Find where the given text appears and provide that cell's center as (X, Y) coordinate. 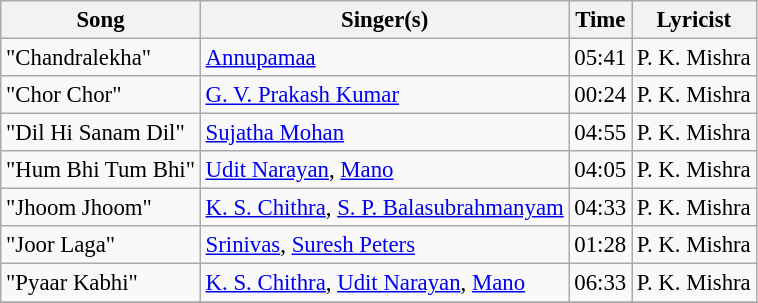
"Chor Chor" (101, 95)
01:28 (600, 245)
Lyricist (694, 20)
"Hum Bhi Tum Bhi" (101, 170)
Udit Narayan, Mano (384, 170)
G. V. Prakash Kumar (384, 95)
"Joor Laga" (101, 245)
Singer(s) (384, 20)
04:33 (600, 208)
Sujatha Mohan (384, 133)
04:05 (600, 170)
"Dil Hi Sanam Dil" (101, 133)
"Chandralekha" (101, 58)
K. S. Chithra, S. P. Balasubrahmanyam (384, 208)
Annupamaa (384, 58)
Time (600, 20)
"Jhoom Jhoom" (101, 208)
Song (101, 20)
04:55 (600, 133)
05:41 (600, 58)
Srinivas, Suresh Peters (384, 245)
K. S. Chithra, Udit Narayan, Mano (384, 283)
06:33 (600, 283)
00:24 (600, 95)
"Pyaar Kabhi" (101, 283)
